Capture the cell that displays the provided text and extract its (X, Y) central coordinate. 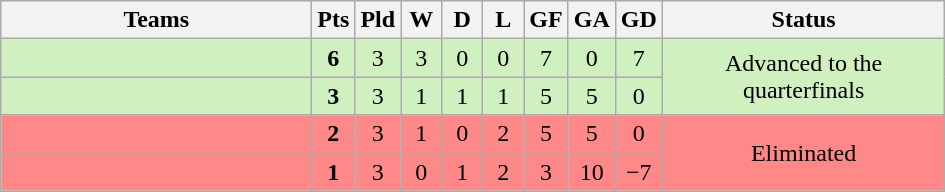
GD (638, 20)
10 (592, 172)
GA (592, 20)
D (462, 20)
−7 (638, 172)
Teams (156, 20)
Pld (378, 20)
L (504, 20)
Advanced to the quarterfinals (804, 77)
W (422, 20)
6 (334, 58)
GF (546, 20)
Status (804, 20)
Eliminated (804, 153)
Pts (334, 20)
